Detect which cell encompasses the target text, then output its (X, Y) center coordinate. 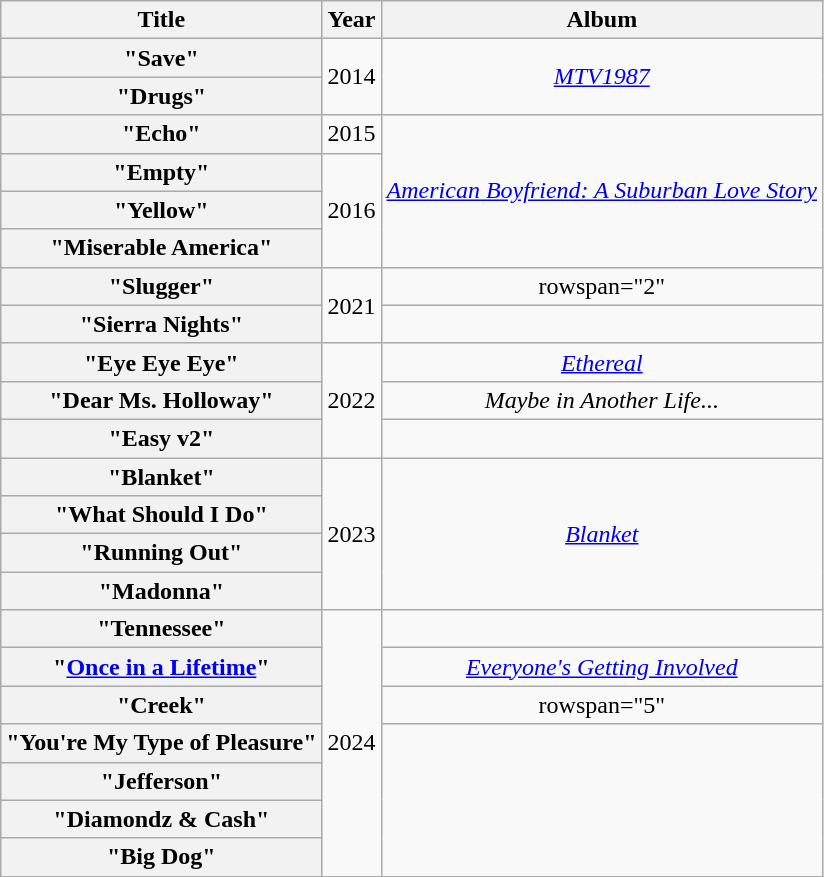
2022 (352, 400)
2016 (352, 210)
2021 (352, 305)
Blanket (602, 534)
"Slugger" (162, 286)
Album (602, 20)
American Boyfriend: A Suburban Love Story (602, 191)
"Madonna" (162, 591)
Ethereal (602, 362)
"Save" (162, 58)
Title (162, 20)
"Yellow" (162, 210)
Year (352, 20)
"Echo" (162, 134)
"You're My Type of Pleasure" (162, 743)
"Diamondz & Cash" (162, 819)
"Drugs" (162, 96)
"Eye Eye Eye" (162, 362)
"Empty" (162, 172)
2014 (352, 77)
"Once in a Lifetime" (162, 667)
Everyone's Getting Involved (602, 667)
"Running Out" (162, 553)
"Blanket" (162, 477)
"Easy v2" (162, 438)
"What Should I Do" (162, 515)
"Jefferson" (162, 781)
2015 (352, 134)
"Sierra Nights" (162, 324)
"Miserable America" (162, 248)
rowspan="2" (602, 286)
Maybe in Another Life... (602, 400)
2023 (352, 534)
"Tennessee" (162, 629)
"Dear Ms. Holloway" (162, 400)
"Big Dog" (162, 857)
"Creek" (162, 705)
MTV1987 (602, 77)
2024 (352, 743)
rowspan="5" (602, 705)
